Find where the given text appears and provide that cell's center as (X, Y) coordinate. 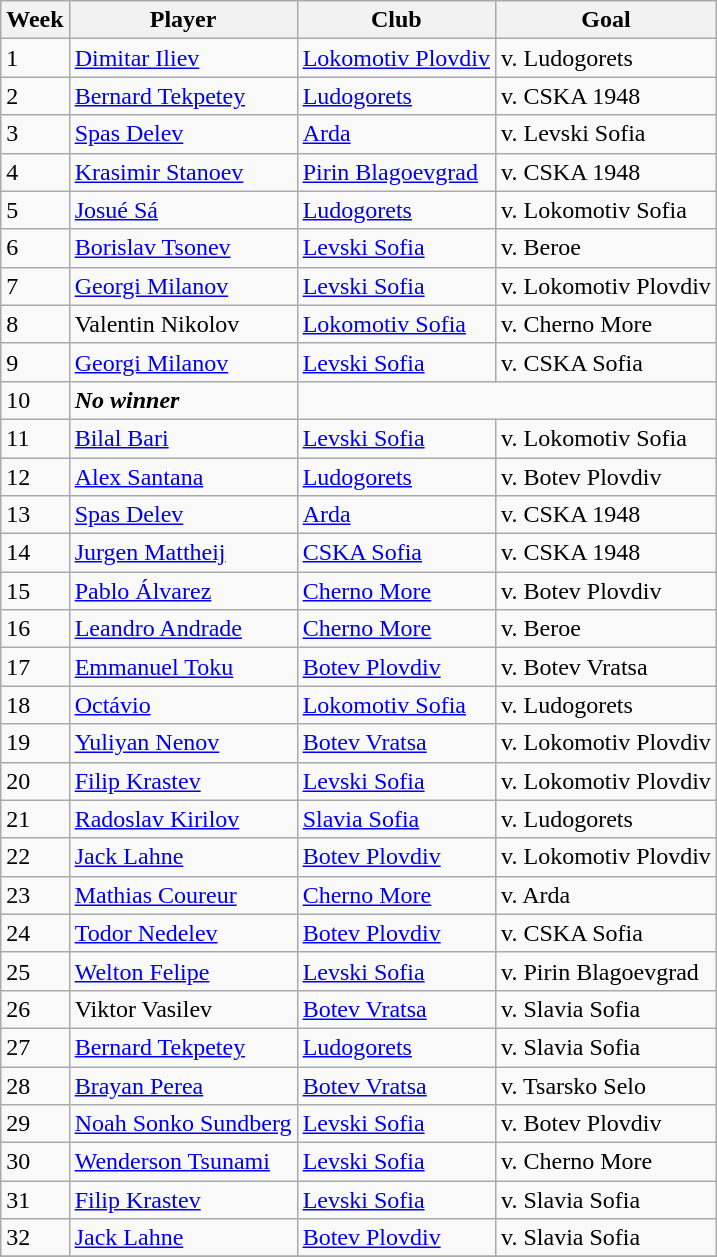
Emmanuel Toku (183, 667)
Dimitar Iliev (183, 58)
Borislav Tsonev (183, 248)
Club (396, 20)
1 (35, 58)
Viktor Vasilev (183, 1009)
Bilal Bari (183, 438)
Week (35, 20)
Valentin Nikolov (183, 324)
29 (35, 1124)
Josué Sá (183, 210)
23 (35, 895)
7 (35, 286)
Pablo Álvarez (183, 591)
28 (35, 1085)
3 (35, 134)
4 (35, 172)
14 (35, 553)
Wenderson Tsunami (183, 1162)
Slavia Sofia (396, 819)
Krasimir Stanoev (183, 172)
No winner (183, 400)
25 (35, 971)
Radoslav Kirilov (183, 819)
Octávio (183, 705)
30 (35, 1162)
26 (35, 1009)
19 (35, 743)
v. Levski Sofia (606, 134)
16 (35, 629)
24 (35, 933)
17 (35, 667)
15 (35, 591)
32 (35, 1238)
Pirin Blagoevgrad (396, 172)
Yuliyan Nenov (183, 743)
Jurgen Mattheij (183, 553)
Lokomotiv Plovdiv (396, 58)
8 (35, 324)
Noah Sonko Sundberg (183, 1124)
v. Botev Vratsa (606, 667)
v. Arda (606, 895)
21 (35, 819)
Goal (606, 20)
12 (35, 477)
6 (35, 248)
13 (35, 515)
20 (35, 781)
9 (35, 362)
Player (183, 20)
31 (35, 1200)
Welton Felipe (183, 971)
Todor Nedelev (183, 933)
22 (35, 857)
Leandro Andrade (183, 629)
11 (35, 438)
Brayan Perea (183, 1085)
Mathias Coureur (183, 895)
v. Pirin Blagoevgrad (606, 971)
v. Tsarsko Selo (606, 1085)
Alex Santana (183, 477)
CSKA Sofia (396, 553)
5 (35, 210)
18 (35, 705)
10 (35, 400)
27 (35, 1047)
2 (35, 96)
